Locate the cell with the specified text and output its (X, Y) center coordinate. 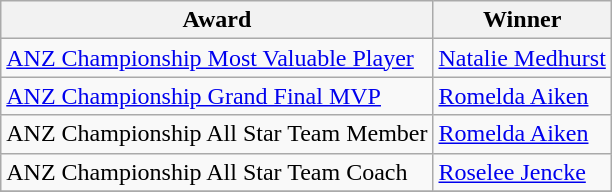
ANZ Championship All Star Team Member (217, 134)
Natalie Medhurst (522, 58)
Roselee Jencke (522, 172)
Award (217, 20)
ANZ Championship Most Valuable Player (217, 58)
Winner (522, 20)
ANZ Championship All Star Team Coach (217, 172)
ANZ Championship Grand Final MVP (217, 96)
